Detect which cell encompasses the target text, then output its [x, y] center coordinate. 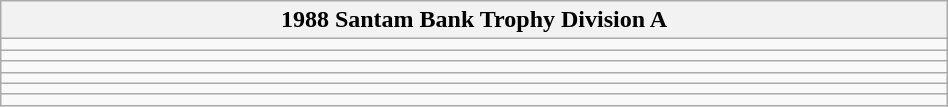
1988 Santam Bank Trophy Division A [474, 20]
